Provide the (X, Y) coordinate of the cell's center where the given text is located.  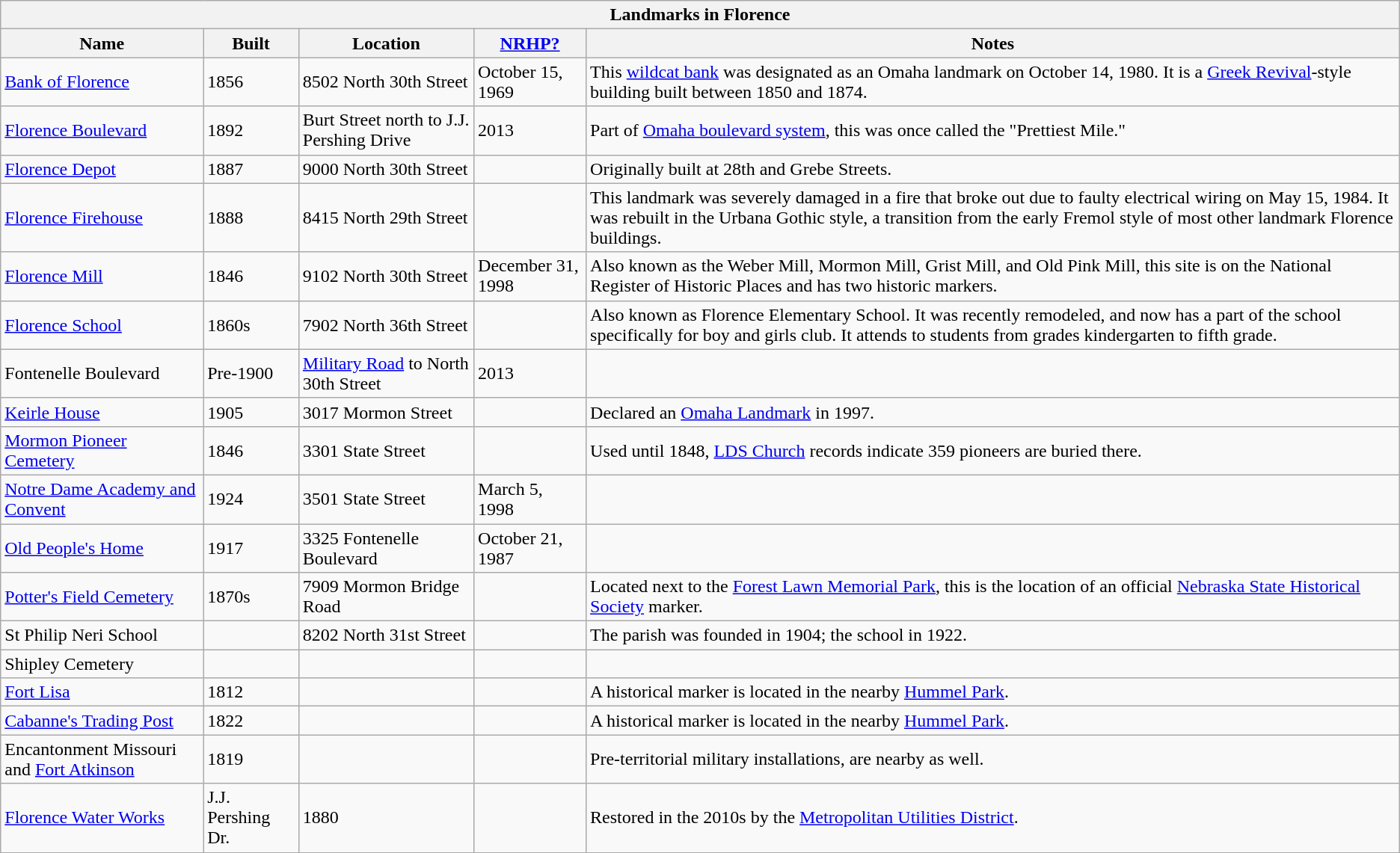
3325 Fontenelle Boulevard (386, 547)
J.J. Pershing Dr. (251, 818)
1860s (251, 324)
1812 (251, 692)
Notes (993, 43)
1888 (251, 218)
NRHP? (530, 43)
Fort Lisa (102, 692)
9000 North 30th Street (386, 169)
1887 (251, 169)
1917 (251, 547)
Florence Boulevard (102, 130)
1880 (386, 818)
Notre Dame Academy and Convent (102, 499)
Fontenelle Boulevard (102, 374)
Mormon Pioneer Cemetery (102, 450)
St Philip Neri School (102, 635)
Declared an Omaha Landmark in 1997. (993, 412)
Military Road to North 30th Street (386, 374)
3301 State Street (386, 450)
3501 State Street (386, 499)
Originally built at 28th and Grebe Streets. (993, 169)
Location (386, 43)
8502 North 30th Street (386, 82)
1905 (251, 412)
7902 North 36th Street (386, 324)
7909 Mormon Bridge Road (386, 597)
3017 Mormon Street (386, 412)
Part of Omaha boulevard system, this was once called the "Prettiest Mile." (993, 130)
Bank of Florence (102, 82)
1822 (251, 721)
Potter's Field Cemetery (102, 597)
Florence Depot (102, 169)
Florence Water Works (102, 818)
Shipley Cemetery (102, 664)
1924 (251, 499)
1892 (251, 130)
Pre-1900 (251, 374)
Florence Mill (102, 277)
1819 (251, 760)
This wildcat bank was designated as an Omaha landmark on October 14, 1980. It is a Greek Revival-style building built between 1850 and 1874. (993, 82)
Keirle House (102, 412)
Name (102, 43)
8415 North 29th Street (386, 218)
Built (251, 43)
December 31, 1998 (530, 277)
Used until 1848, LDS Church records indicate 359 pioneers are buried there. (993, 450)
The parish was founded in 1904; the school in 1922. (993, 635)
Landmarks in Florence (700, 15)
1856 (251, 82)
8202 North 31st Street (386, 635)
Restored in the 2010s by the Metropolitan Utilities District. (993, 818)
9102 North 30th Street (386, 277)
March 5, 1998 (530, 499)
Florence Firehouse (102, 218)
October 15, 1969 (530, 82)
October 21, 1987 (530, 547)
Encantonment Missouri and Fort Atkinson (102, 760)
Cabanne's Trading Post (102, 721)
Pre-territorial military installations, are nearby as well. (993, 760)
Burt Street north to J.J. Pershing Drive (386, 130)
Located next to the Forest Lawn Memorial Park, this is the location of an official Nebraska State Historical Society marker. (993, 597)
1870s (251, 597)
Old People's Home (102, 547)
Florence School (102, 324)
